For the text-containing cell, return its midpoint in (x, y) coordinate format. 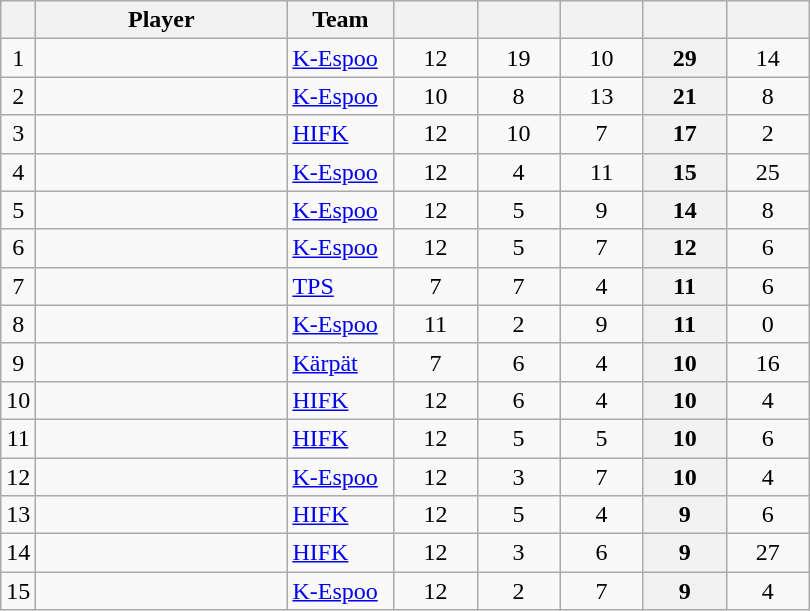
16 (768, 362)
TPS (340, 286)
29 (684, 58)
Kärpät (340, 362)
21 (684, 96)
Player (162, 20)
25 (768, 172)
19 (518, 58)
27 (768, 553)
0 (768, 324)
17 (684, 134)
Team (340, 20)
1 (18, 58)
